Return the (X, Y) coordinate for the center point of the cell that contains the specified text.  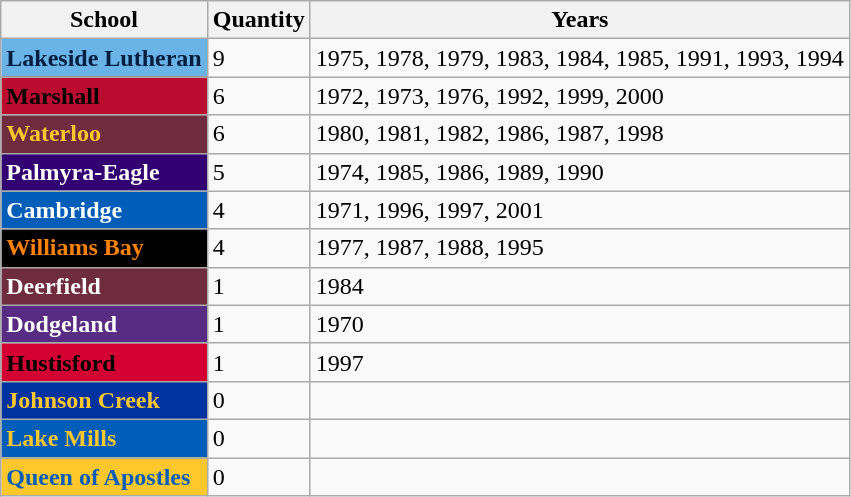
Lake Mills (104, 438)
5 (258, 172)
1977, 1987, 1988, 1995 (580, 248)
Williams Bay (104, 248)
Waterloo (104, 134)
1971, 1996, 1997, 2001 (580, 210)
Johnson Creek (104, 400)
Years (580, 20)
1980, 1981, 1982, 1986, 1987, 1998 (580, 134)
Hustisford (104, 362)
Cambridge (104, 210)
1974, 1985, 1986, 1989, 1990 (580, 172)
Quantity (258, 20)
1970 (580, 324)
Marshall (104, 96)
1997 (580, 362)
9 (258, 58)
1975, 1978, 1979, 1983, 1984, 1985, 1991, 1993, 1994 (580, 58)
Palmyra-Eagle (104, 172)
Dodgeland (104, 324)
School (104, 20)
1972, 1973, 1976, 1992, 1999, 2000 (580, 96)
Queen of Apostles (104, 477)
Deerfield (104, 286)
Lakeside Lutheran (104, 58)
1984 (580, 286)
